Provide the [X, Y] coordinate of the cell's center where the given text is located.  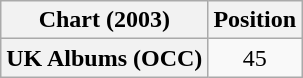
Position [255, 20]
45 [255, 58]
UK Albums (OCC) [104, 58]
Chart (2003) [104, 20]
